Locate the cell with the specified text and output its (x, y) center coordinate. 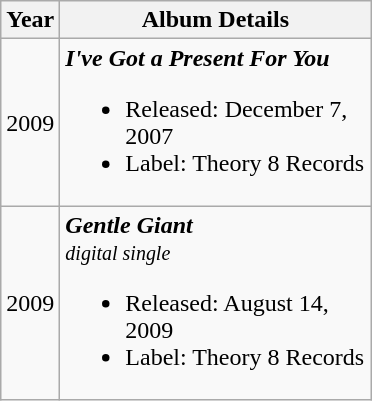
Gentle Giantdigital singleReleased: August 14, 2009Label: Theory 8 Records (216, 303)
Year (30, 20)
Album Details (216, 20)
I've Got a Present For YouReleased: December 7, 2007Label: Theory 8 Records (216, 122)
